Find where the given text appears and provide that cell's center as [X, Y] coordinate. 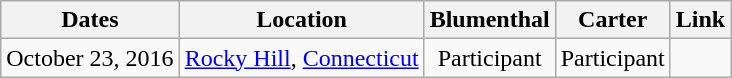
October 23, 2016 [90, 58]
Carter [612, 20]
Rocky Hill, Connecticut [302, 58]
Location [302, 20]
Dates [90, 20]
Blumenthal [490, 20]
Link [700, 20]
